Search for the cell housing the specified text and yield its [x, y] center coordinate. 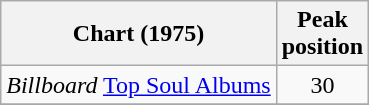
30 [322, 85]
Peakposition [322, 34]
Billboard Top Soul Albums [138, 85]
Chart (1975) [138, 34]
